Find where the given text appears and provide that cell's center as [X, Y] coordinate. 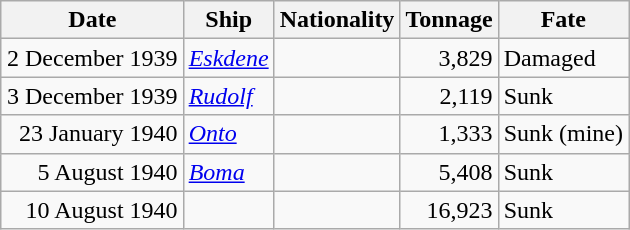
16,923 [449, 210]
5,408 [449, 172]
Ship [228, 20]
Date [92, 20]
Damaged [563, 58]
Eskdene [228, 58]
3,829 [449, 58]
Tonnage [449, 20]
Onto [228, 134]
3 December 1939 [92, 96]
Rudolf [228, 96]
2 December 1939 [92, 58]
Nationality [337, 20]
Sunk (mine) [563, 134]
2,119 [449, 96]
5 August 1940 [92, 172]
23 January 1940 [92, 134]
1,333 [449, 134]
10 August 1940 [92, 210]
Fate [563, 20]
Boma [228, 172]
